Output the [x, y] coordinate of the center of the cell containing the given text.  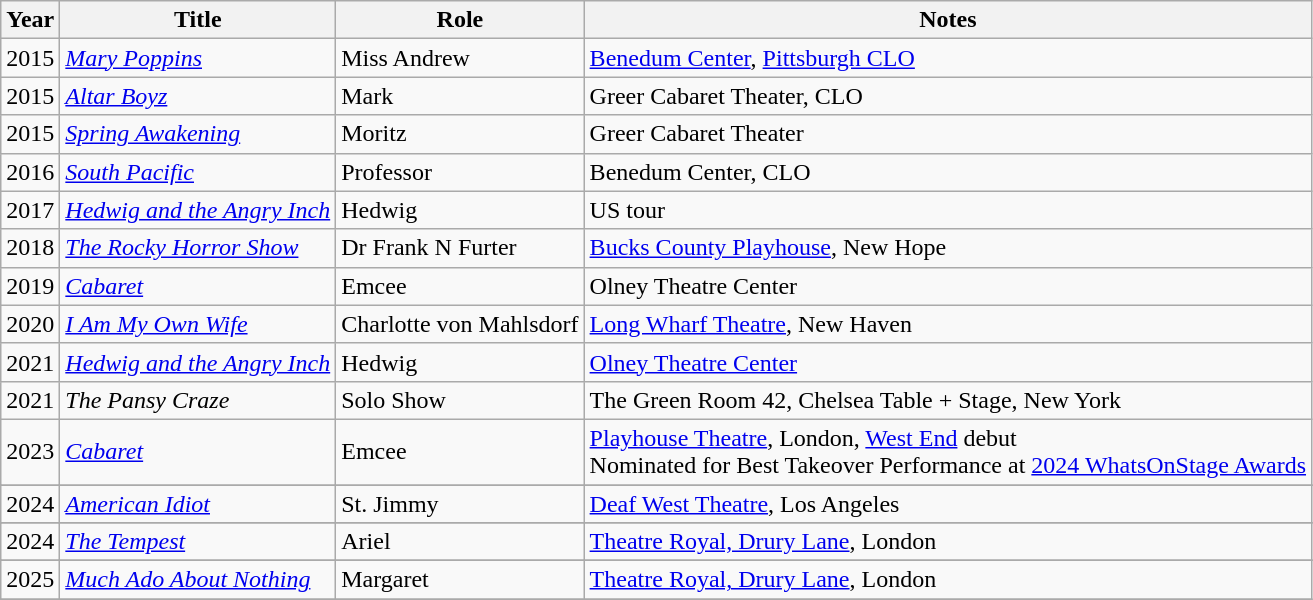
I Am My Own Wife [198, 324]
The Rocky Horror Show [198, 248]
South Pacific [198, 172]
Dr Frank N Furter [460, 248]
The Tempest [198, 542]
2019 [30, 286]
Notes [948, 20]
Bucks County Playhouse, New Hope [948, 248]
The Green Room 42, Chelsea Table + Stage, New York [948, 400]
Benedum Center, CLO [948, 172]
2025 [30, 580]
Ariel [460, 542]
Much Ado About Nothing [198, 580]
2023 [30, 452]
Playhouse Theatre, London, West End debutNominated for Best Takeover Performance at 2024 WhatsOnStage Awards [948, 452]
Solo Show [460, 400]
Charlotte von Mahlsdorf [460, 324]
Mary Poppins [198, 58]
2017 [30, 210]
Professor [460, 172]
Miss Andrew [460, 58]
St. Jimmy [460, 503]
Altar Boyz [198, 96]
Greer Cabaret Theater [948, 134]
2016 [30, 172]
Deaf West Theatre, Los Angeles [948, 503]
2020 [30, 324]
Moritz [460, 134]
Year [30, 20]
Long Wharf Theatre, New Haven [948, 324]
US tour [948, 210]
2018 [30, 248]
Spring Awakening [198, 134]
Role [460, 20]
Benedum Center, Pittsburgh CLO [948, 58]
Greer Cabaret Theater, CLO [948, 96]
Margaret [460, 580]
Mark [460, 96]
American Idiot [198, 503]
Title [198, 20]
The Pansy Craze [198, 400]
